Detect which cell encompasses the target text, then output its (X, Y) center coordinate. 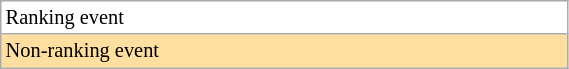
Ranking event (284, 17)
Non-ranking event (284, 51)
